For the text-containing cell, return its midpoint in (x, y) coordinate format. 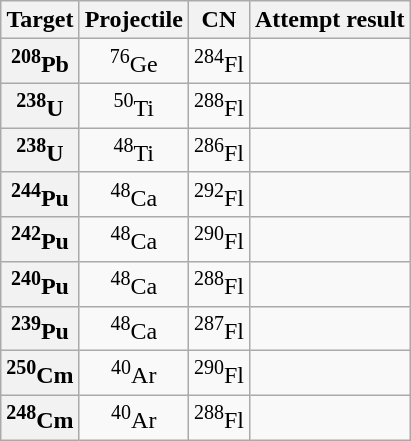
CN (218, 20)
208Pb (40, 62)
250Cm (40, 374)
50Ti (134, 106)
248Cm (40, 418)
284Fl (218, 62)
292Fl (218, 194)
48Ti (134, 150)
76Ge (134, 62)
242Pu (40, 240)
Attempt result (330, 20)
244Pu (40, 194)
287Fl (218, 328)
Projectile (134, 20)
240Pu (40, 284)
286Fl (218, 150)
239Pu (40, 328)
Target (40, 20)
